Determine the [x, y] coordinate at the center of the cell enclosing the given text.  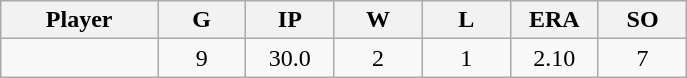
2 [378, 58]
G [202, 20]
SO [642, 20]
W [378, 20]
7 [642, 58]
IP [290, 20]
ERA [554, 20]
30.0 [290, 58]
1 [466, 58]
Player [80, 20]
9 [202, 58]
L [466, 20]
2.10 [554, 58]
